Output the [x, y] coordinate of the center of the cell containing the given text.  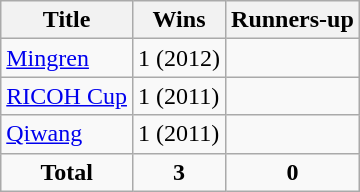
3 [178, 172]
1 (2012) [178, 58]
Runners-up [293, 20]
Title [67, 20]
Qiwang [67, 134]
Mingren [67, 58]
Total [67, 172]
Wins [178, 20]
0 [293, 172]
RICOH Cup [67, 96]
